Output the [x, y] coordinate of the center of the cell containing the given text.  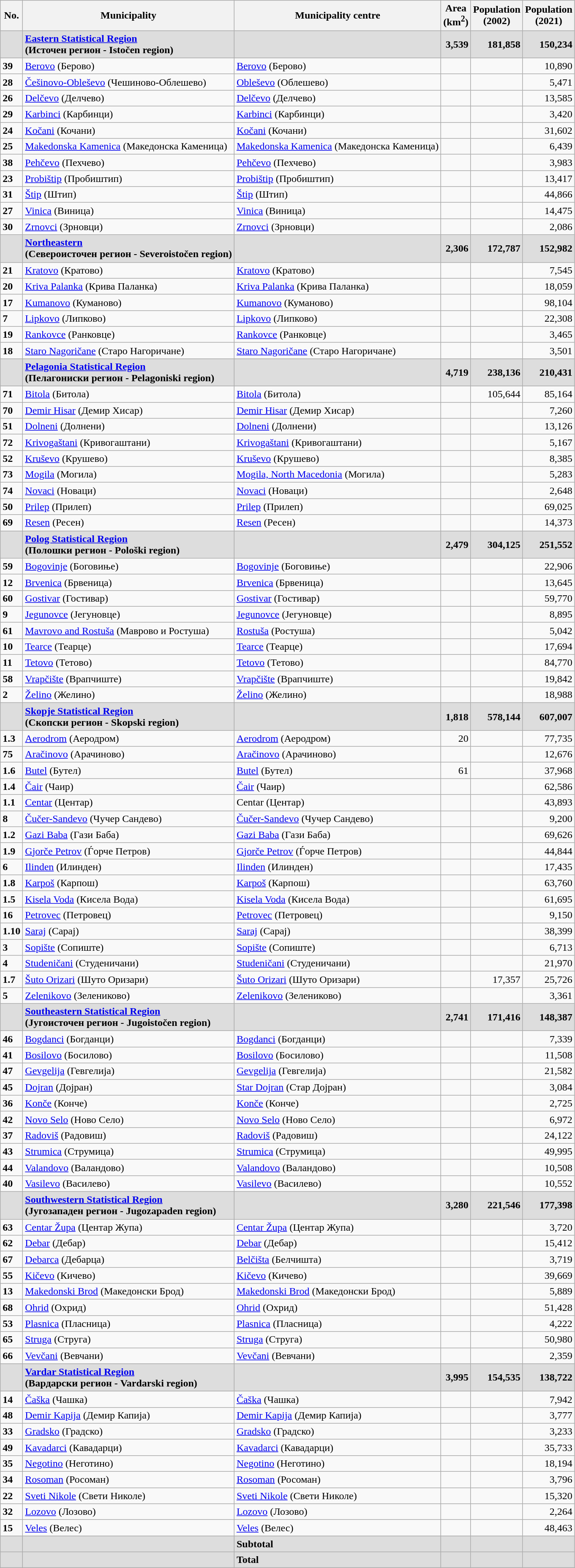
Mavrovo and Rostuša (Маврово и Ростуша) [128, 630]
181,858 [497, 44]
35 [12, 1463]
9 [12, 614]
38 [12, 163]
15,412 [548, 1243]
43,893 [548, 803]
24,122 [548, 1135]
5,283 [548, 475]
13,645 [548, 582]
34 [12, 1480]
Debarca (Дебарца) [128, 1259]
152,982 [548, 248]
Total [337, 1560]
Skopje Statistical Region(Скопски регион - Skopski region) [128, 717]
5 [12, 996]
1.9 [12, 851]
7 [12, 318]
22,906 [548, 566]
2,306 [456, 248]
171,416 [497, 1017]
3,420 [548, 114]
304,125 [497, 545]
5,889 [548, 1291]
5,042 [548, 630]
62,586 [548, 787]
8,385 [548, 458]
13,417 [548, 179]
1.8 [12, 883]
58 [12, 679]
53 [12, 1324]
3,233 [548, 1431]
Obleševo (Облешево) [337, 82]
1.7 [12, 979]
17,435 [548, 867]
3,501 [548, 350]
Northeastern(Североисточен регион - Severoistočen region) [128, 248]
68 [12, 1308]
21,970 [548, 963]
35,733 [548, 1447]
51,428 [548, 1308]
32 [12, 1512]
13 [12, 1291]
221,546 [497, 1206]
69,025 [548, 507]
4,719 [456, 372]
44 [12, 1167]
27 [12, 211]
25,726 [548, 979]
15,320 [548, 1496]
18,059 [548, 286]
63,760 [548, 883]
3,995 [456, 1377]
177,398 [548, 1206]
13,126 [548, 426]
14,475 [548, 211]
63 [12, 1227]
607,007 [548, 717]
21,582 [548, 1071]
71 [12, 394]
10 [12, 646]
578,144 [497, 717]
70 [12, 410]
3,280 [456, 1206]
8,895 [548, 614]
23 [12, 179]
3,777 [548, 1415]
18 [12, 350]
65 [12, 1340]
47 [12, 1071]
3,796 [548, 1480]
3,465 [548, 334]
44,866 [548, 195]
59,770 [548, 598]
150,234 [548, 44]
24 [12, 130]
98,104 [548, 302]
48 [12, 1415]
52 [12, 458]
26 [12, 98]
31,602 [548, 130]
1.4 [12, 787]
3 [12, 947]
62 [12, 1243]
1.6 [12, 770]
3,720 [548, 1227]
251,552 [548, 545]
Belčišta (Белчишта) [337, 1259]
148,387 [548, 1017]
10,890 [548, 66]
1.5 [12, 899]
72 [12, 442]
1.10 [12, 931]
5,167 [548, 442]
18,194 [548, 1463]
Mogila (Могила) [128, 475]
2,264 [548, 1512]
75 [12, 754]
Pelagonia Statistical Region(Пелагониски регион - Pelagoniski region) [128, 372]
17,694 [548, 646]
38,399 [548, 931]
10,552 [548, 1183]
33 [12, 1431]
14 [12, 1399]
7,942 [548, 1399]
4 [12, 963]
3,539 [456, 44]
1.3 [12, 738]
41 [12, 1055]
7,260 [548, 410]
45 [12, 1087]
7,545 [548, 270]
12 [12, 582]
61,695 [548, 899]
6 [12, 867]
Population(2002) [497, 16]
74 [12, 491]
44,844 [548, 851]
2 [12, 695]
69,626 [548, 835]
17,357 [497, 979]
10,508 [548, 1167]
67 [12, 1259]
42 [12, 1119]
Dojran (Дојран) [128, 1087]
6,972 [548, 1119]
39 [12, 66]
22,308 [548, 318]
12,676 [548, 754]
1,818 [456, 717]
11,508 [548, 1055]
40 [12, 1183]
16 [12, 915]
18,988 [548, 695]
55 [12, 1275]
7,339 [548, 1039]
2,741 [456, 1017]
Polog Statistical Region(Полошки регион - Pološki region) [128, 545]
17 [12, 302]
Rostuša (Ростуша) [337, 630]
Star Dojran (Стар Дојран) [337, 1087]
84,770 [548, 663]
69 [12, 523]
60 [12, 598]
Vardar Statistical Region(Вардарски регион - Vardarski region) [128, 1377]
1.1 [12, 803]
29 [12, 114]
31 [12, 195]
37,968 [548, 770]
21 [12, 270]
50 [12, 507]
105,644 [497, 394]
30 [12, 227]
Municipality [128, 16]
3,084 [548, 1087]
Population(2021) [548, 16]
1.2 [12, 835]
28 [12, 82]
6,713 [548, 947]
77,735 [548, 738]
5,471 [548, 82]
138,722 [548, 1377]
13,585 [548, 98]
Southwestern Statistical Region(Југозападен регион - Jugozapaden region) [128, 1206]
238,136 [497, 372]
19,842 [548, 679]
6,439 [548, 146]
210,431 [548, 372]
25 [12, 146]
3,719 [548, 1259]
15 [12, 1528]
39,669 [548, 1275]
11 [12, 663]
59 [12, 566]
3,983 [548, 163]
172,787 [497, 248]
Area(km2) [456, 16]
2,359 [548, 1356]
154,535 [497, 1377]
Češinovo-Obleševo (Чешиново-Облешево) [128, 82]
19 [12, 334]
22 [12, 1496]
2,479 [456, 545]
4,222 [548, 1324]
48,463 [548, 1528]
37 [12, 1135]
73 [12, 475]
Eastern Statistical Region(Источен регион - Istočen region) [128, 44]
43 [12, 1151]
51 [12, 426]
46 [12, 1039]
2,725 [548, 1103]
50,980 [548, 1340]
No. [12, 16]
2,086 [548, 227]
49 [12, 1447]
85,164 [548, 394]
Subtotal [337, 1544]
49,995 [548, 1151]
9,200 [548, 819]
9,150 [548, 915]
66 [12, 1356]
Southeastern Statistical Region(Југоисточен регион - Jugoistočen region) [128, 1017]
36 [12, 1103]
14,373 [548, 523]
Mogila, North Macedonia (Могила) [337, 475]
Municipality centre [337, 16]
8 [12, 819]
3,361 [548, 996]
2,648 [548, 491]
